Provide the (X, Y) coordinate of the cell's center where the given text is located.  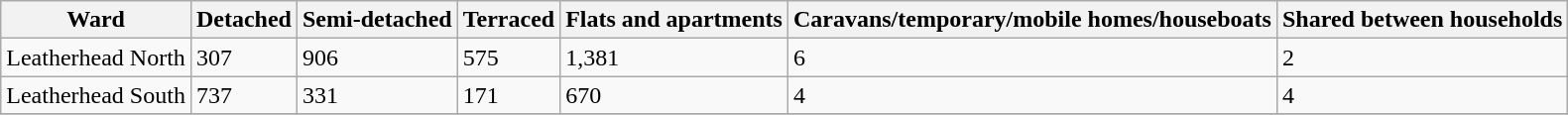
Detached (244, 20)
2 (1422, 57)
Semi-detached (377, 20)
906 (377, 57)
171 (508, 95)
Terraced (508, 20)
575 (508, 57)
Flats and apartments (674, 20)
Caravans/temporary/mobile homes/houseboats (1031, 20)
Leatherhead South (96, 95)
Ward (96, 20)
737 (244, 95)
331 (377, 95)
670 (674, 95)
1,381 (674, 57)
Leatherhead North (96, 57)
Shared between households (1422, 20)
6 (1031, 57)
307 (244, 57)
